Provide the (x, y) coordinate of the cell's center where the given text is located.  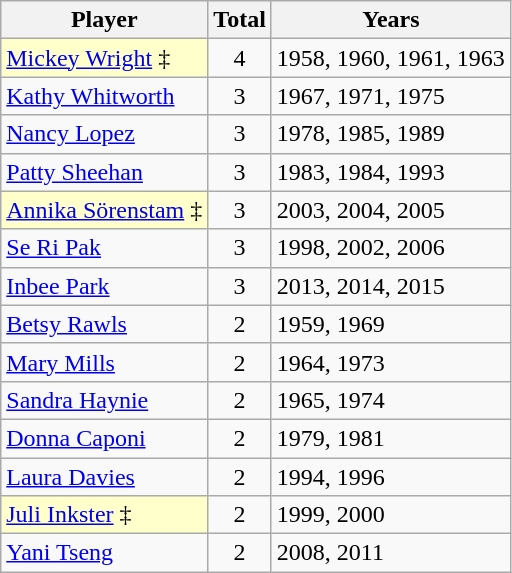
Donna Caponi (104, 438)
Player (104, 20)
Se Ri Pak (104, 248)
Mickey Wright ‡ (104, 58)
Juli Inkster ‡ (104, 515)
1959, 1969 (390, 324)
Mary Mills (104, 362)
1964, 1973 (390, 362)
Total (240, 20)
1965, 1974 (390, 400)
1967, 1971, 1975 (390, 96)
Yani Tseng (104, 553)
Nancy Lopez (104, 134)
Inbee Park (104, 286)
1994, 1996 (390, 477)
1978, 1985, 1989 (390, 134)
2008, 2011 (390, 553)
Kathy Whitworth (104, 96)
Betsy Rawls (104, 324)
1998, 2002, 2006 (390, 248)
2003, 2004, 2005 (390, 210)
1983, 1984, 1993 (390, 172)
Laura Davies (104, 477)
Annika Sörenstam ‡ (104, 210)
Years (390, 20)
1979, 1981 (390, 438)
4 (240, 58)
1999, 2000 (390, 515)
2013, 2014, 2015 (390, 286)
Sandra Haynie (104, 400)
1958, 1960, 1961, 1963 (390, 58)
Patty Sheehan (104, 172)
